Determine the (x, y) coordinate at the center of the cell enclosing the given text.  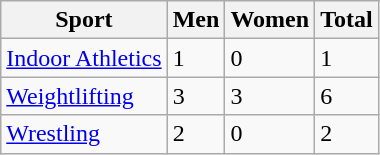
Men (196, 20)
Wrestling (84, 134)
Indoor Athletics (84, 58)
Total (347, 20)
6 (347, 96)
Women (270, 20)
Weightlifting (84, 96)
Sport (84, 20)
